Determine the [x, y] coordinate at the center of the cell enclosing the given text.  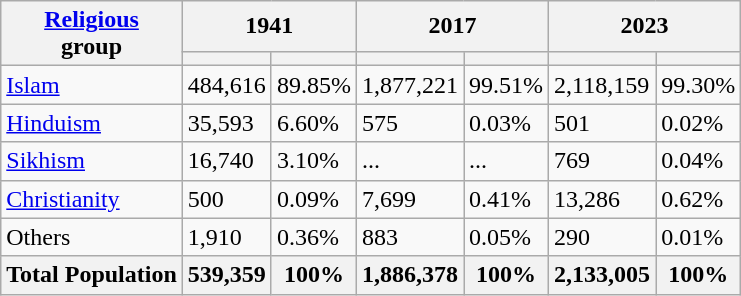
13,286 [602, 199]
Religiousgroup [92, 34]
2023 [645, 26]
0.05% [506, 237]
2017 [452, 26]
1,886,378 [410, 275]
2,118,159 [602, 85]
1,877,221 [410, 85]
Sikhism [92, 161]
16,740 [226, 161]
0.41% [506, 199]
99.51% [506, 85]
539,359 [226, 275]
89.85% [314, 85]
Hinduism [92, 123]
0.36% [314, 237]
883 [410, 237]
3.10% [314, 161]
484,616 [226, 85]
Christianity [92, 199]
0.03% [506, 123]
2,133,005 [602, 275]
0.01% [698, 237]
0.02% [698, 123]
0.09% [314, 199]
Total Population [92, 275]
1941 [269, 26]
35,593 [226, 123]
501 [602, 123]
0.62% [698, 199]
7,699 [410, 199]
0.04% [698, 161]
575 [410, 123]
769 [602, 161]
6.60% [314, 123]
290 [602, 237]
1,910 [226, 237]
Others [92, 237]
500 [226, 199]
Islam [92, 85]
99.30% [698, 85]
